Return [x, y] of the center of cell containing provided text 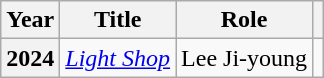
Lee Ji-young [244, 58]
Year [30, 20]
Title [118, 20]
Role [244, 20]
Light Shop [118, 58]
2024 [30, 58]
